From the cell containing the given text, extract its center point as [x, y] coordinate. 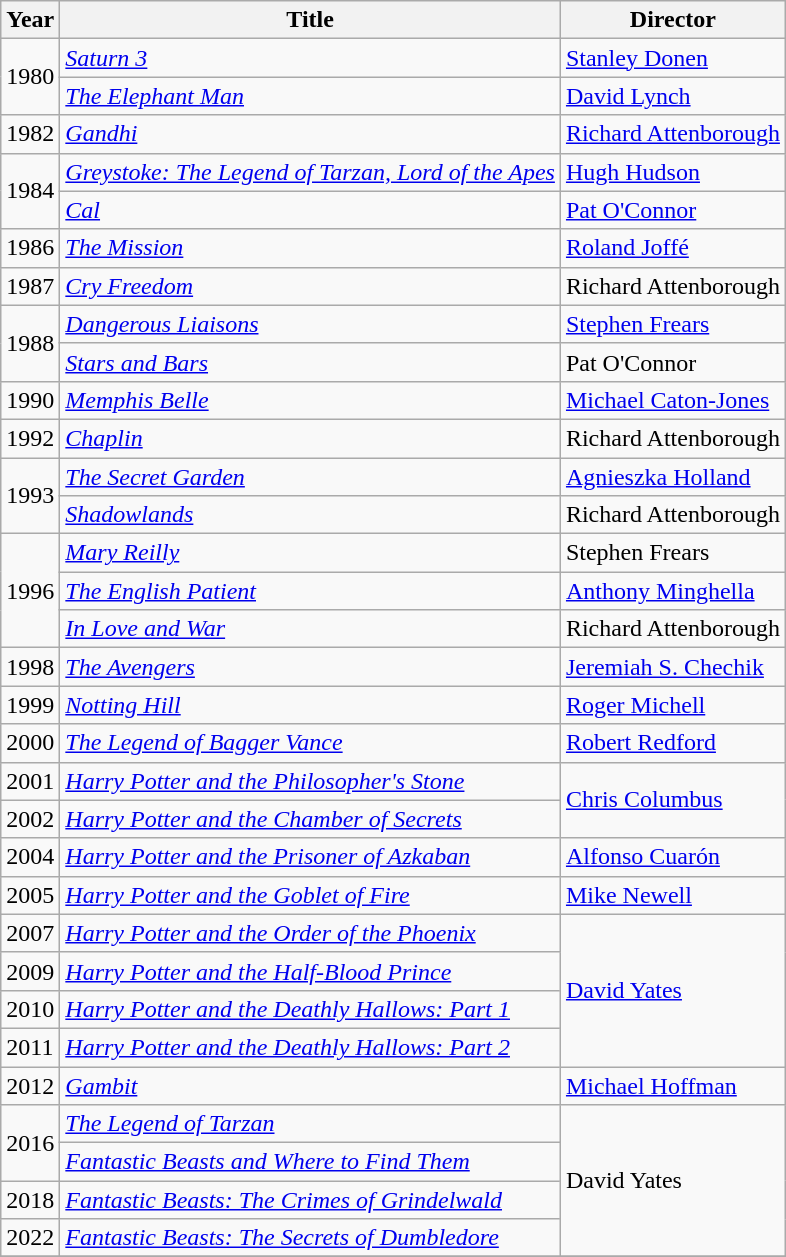
1982 [30, 134]
In Love and War [310, 629]
2022 [30, 1238]
Jeremiah S. Chechik [672, 667]
Michael Caton-Jones [672, 400]
Harry Potter and the Order of the Phoenix [310, 933]
Harry Potter and the Chamber of Secrets [310, 819]
Harry Potter and the Prisoner of Azkaban [310, 857]
David Lynch [672, 96]
Robert Redford [672, 743]
Mary Reilly [310, 553]
Gambit [310, 1085]
2007 [30, 933]
2016 [30, 1143]
Mike Newell [672, 895]
1990 [30, 400]
Roland Joffé [672, 248]
Title [310, 20]
Director [672, 20]
Alfonso Cuarón [672, 857]
2002 [30, 819]
The Mission [310, 248]
The Elephant Man [310, 96]
2012 [30, 1085]
1993 [30, 496]
1999 [30, 705]
1998 [30, 667]
2001 [30, 781]
Harry Potter and the Deathly Hallows: Part 1 [310, 1009]
Saturn 3 [310, 58]
The Legend of Tarzan [310, 1124]
Agnieszka Holland [672, 477]
1986 [30, 248]
Roger Michell [672, 705]
Fantastic Beasts: The Secrets of Dumbledore [310, 1238]
The Avengers [310, 667]
Stanley Donen [672, 58]
Michael Hoffman [672, 1085]
1988 [30, 343]
Chaplin [310, 438]
Harry Potter and the Goblet of Fire [310, 895]
Stars and Bars [310, 362]
Fantastic Beasts: The Crimes of Grindelwald [310, 1200]
Chris Columbus [672, 800]
2000 [30, 743]
2005 [30, 895]
The English Patient [310, 591]
2010 [30, 1009]
2004 [30, 857]
The Secret Garden [310, 477]
1992 [30, 438]
Fantastic Beasts and Where to Find Them [310, 1162]
1984 [30, 191]
Memphis Belle [310, 400]
2011 [30, 1047]
1987 [30, 286]
Shadowlands [310, 515]
2018 [30, 1200]
Greystoke: The Legend of Tarzan, Lord of the Apes [310, 172]
Harry Potter and the Deathly Hallows: Part 2 [310, 1047]
Hugh Hudson [672, 172]
Year [30, 20]
1996 [30, 591]
Dangerous Liaisons [310, 324]
Cry Freedom [310, 286]
Anthony Minghella [672, 591]
Cal [310, 210]
The Legend of Bagger Vance [310, 743]
Harry Potter and the Philosopher's Stone [310, 781]
Gandhi [310, 134]
Harry Potter and the Half-Blood Prince [310, 971]
Notting Hill [310, 705]
2009 [30, 971]
1980 [30, 77]
